Return the [X, Y] coordinate for the center point of the cell that contains the specified text.  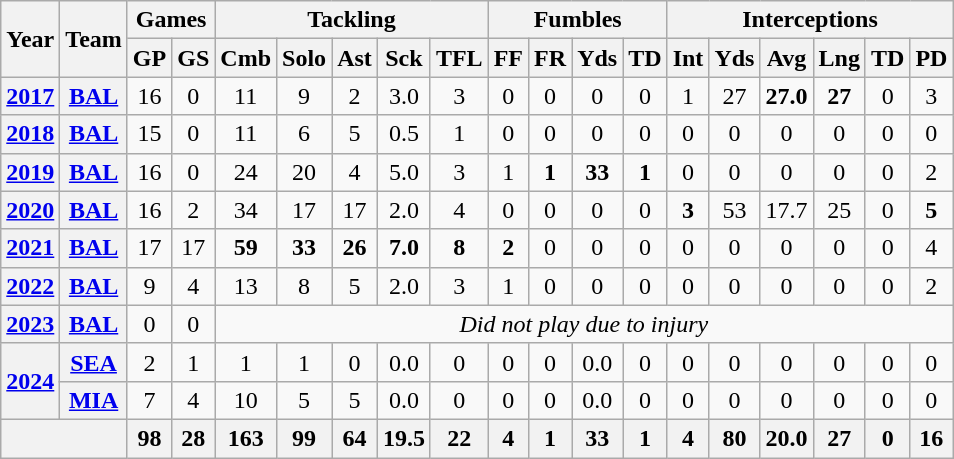
98 [149, 438]
3.0 [404, 96]
FR [550, 58]
MIA [94, 400]
GS [194, 58]
Team [94, 39]
20.0 [786, 438]
5.0 [404, 172]
13 [246, 286]
64 [355, 438]
2022 [30, 286]
0.5 [404, 134]
20 [304, 172]
80 [734, 438]
Year [30, 39]
2017 [30, 96]
TFL [459, 58]
2018 [30, 134]
2021 [30, 248]
2020 [30, 210]
22 [459, 438]
10 [246, 400]
Cmb [246, 58]
7.0 [404, 248]
2023 [30, 324]
99 [304, 438]
Solo [304, 58]
Games [170, 20]
Int [688, 58]
7 [149, 400]
Did not play due to injury [584, 324]
53 [734, 210]
2024 [30, 381]
17.7 [786, 210]
28 [194, 438]
24 [246, 172]
15 [149, 134]
GP [149, 58]
27.0 [786, 96]
6 [304, 134]
Avg [786, 58]
19.5 [404, 438]
163 [246, 438]
34 [246, 210]
Interceptions [810, 20]
Tackling [352, 20]
Ast [355, 58]
Sck [404, 58]
26 [355, 248]
59 [246, 248]
Lng [839, 58]
SEA [94, 362]
PD [932, 58]
2019 [30, 172]
25 [839, 210]
FF [508, 58]
Fumbles [578, 20]
